From the cell containing the given text, extract its center point as (x, y) coordinate. 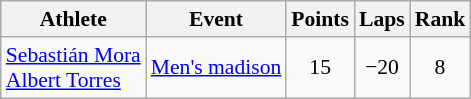
15 (320, 68)
Athlete (74, 19)
Rank (440, 19)
Men's madison (216, 68)
8 (440, 68)
Laps (382, 19)
Sebastián MoraAlbert Torres (74, 68)
−20 (382, 68)
Event (216, 19)
Points (320, 19)
